Identify which cell holds the provided text, then report its [x, y] central coordinate. 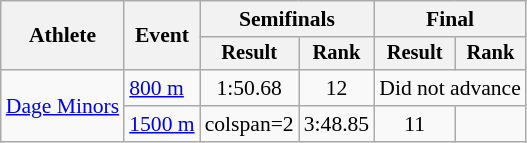
12 [336, 88]
11 [414, 124]
1500 m [162, 124]
Did not advance [450, 88]
Dage Minors [62, 106]
Athlete [62, 36]
800 m [162, 88]
3:48.85 [336, 124]
Final [450, 19]
Event [162, 36]
Semifinals [288, 19]
colspan=2 [250, 124]
1:50.68 [250, 88]
